For the text-containing cell, return its midpoint in [x, y] coordinate format. 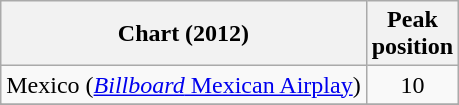
Chart (2012) [184, 34]
Peakposition [412, 34]
10 [412, 85]
Mexico (Billboard Mexican Airplay) [184, 85]
